Scan for the cell matching the given text and deliver its (x, y) coordinate at center. 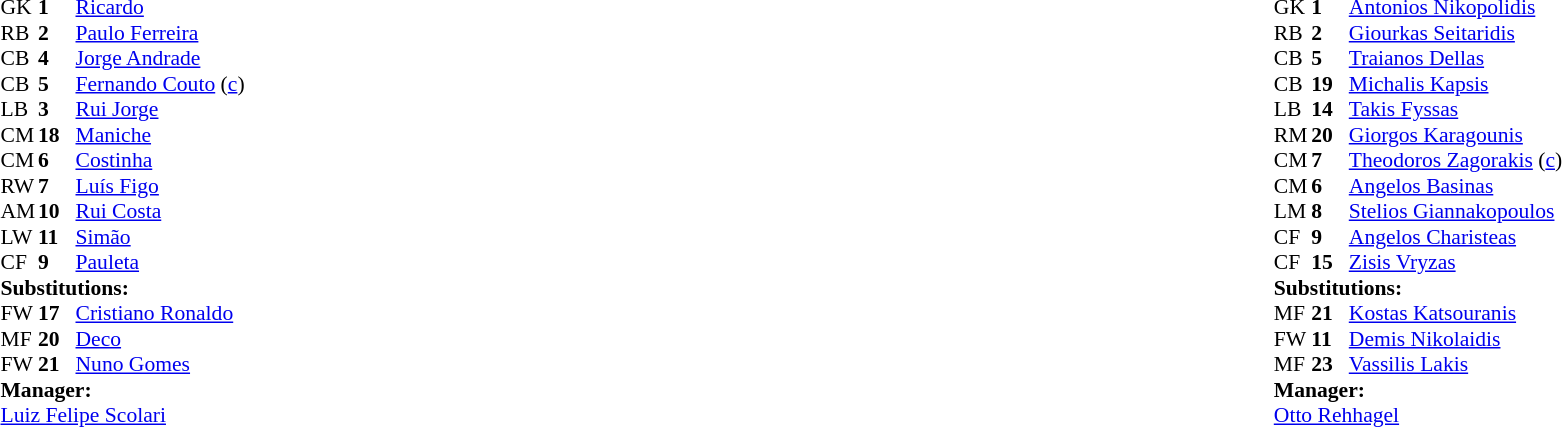
LW (19, 237)
Giorgos Karagounis (1456, 135)
Angelos Basinas (1456, 186)
Theodoros Zagorakis (c) (1456, 161)
Vassilis Lakis (1456, 365)
Angelos Charisteas (1456, 237)
18 (57, 135)
LM (1293, 211)
10 (57, 211)
Simão (160, 237)
8 (1330, 211)
Maniche (160, 135)
Fernando Couto (c) (160, 84)
19 (1330, 84)
Deco (160, 339)
Costinha (160, 161)
14 (1330, 109)
Nuno Gomes (160, 365)
3 (57, 109)
Stelios Giannakopoulos (1456, 211)
Jorge Andrade (160, 59)
Michalis Kapsis (1456, 84)
Zisis Vryzas (1456, 263)
4 (57, 59)
Paulo Ferreira (160, 33)
Luís Figo (160, 186)
RW (19, 186)
Pauleta (160, 263)
Traianos Dellas (1456, 59)
AM (19, 211)
17 (57, 313)
Rui Jorge (160, 109)
Rui Costa (160, 211)
Giourkas Seitaridis (1456, 33)
Cristiano Ronaldo (160, 313)
15 (1330, 263)
23 (1330, 365)
Kostas Katsouranis (1456, 313)
Takis Fyssas (1456, 109)
RM (1293, 135)
Demis Nikolaidis (1456, 339)
